Determine the [X, Y] coordinate at the center of the cell enclosing the given text.  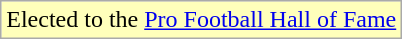
Elected to the Pro Football Hall of Fame [202, 20]
